Pinpoint the cell where the given text exists, returning its (X, Y) midpoint coordinate. 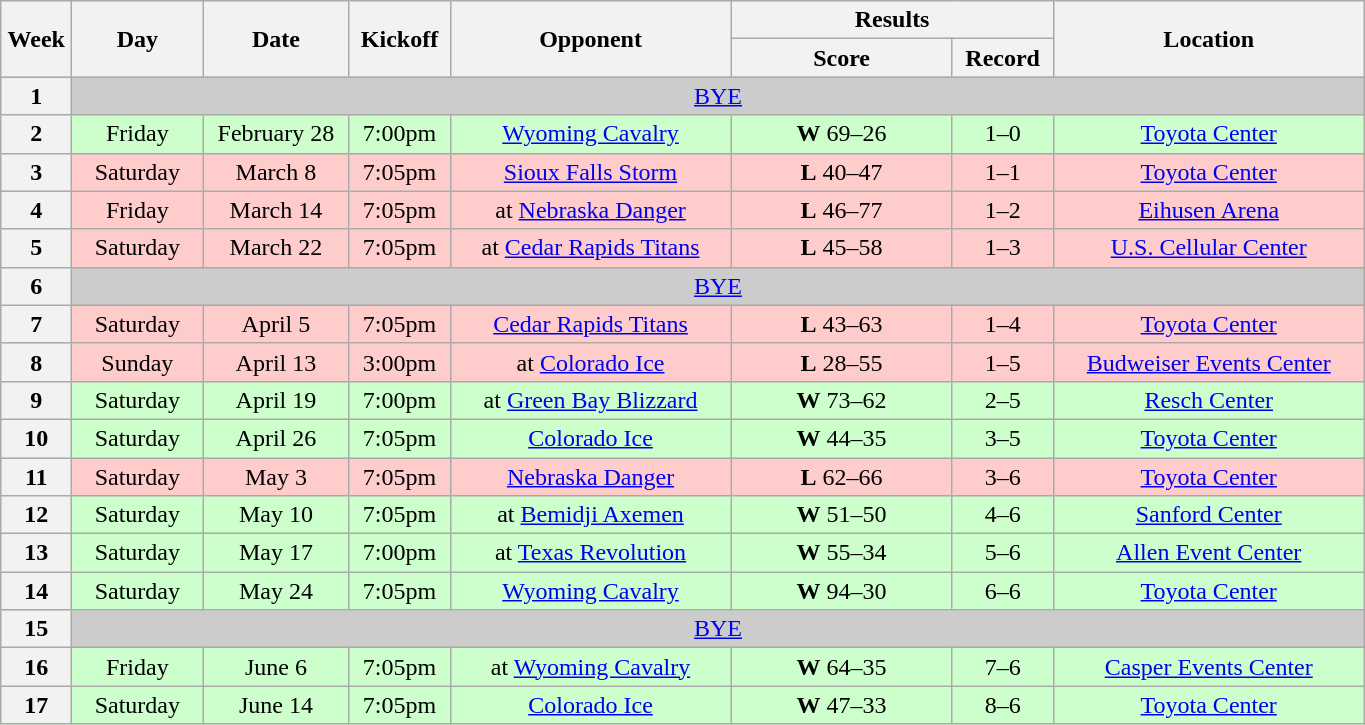
Sanford Center (1208, 515)
W 55–34 (842, 553)
L 45–58 (842, 248)
Sioux Falls Storm (590, 172)
February 28 (276, 134)
13 (36, 553)
6 (36, 286)
April 19 (276, 400)
W 51–50 (842, 515)
Kickoff (400, 39)
Opponent (590, 39)
Score (842, 58)
5 (36, 248)
L 46–77 (842, 210)
4–6 (1002, 515)
Allen Event Center (1208, 553)
3–5 (1002, 438)
Sunday (138, 362)
at Wyoming Cavalry (590, 667)
April 26 (276, 438)
May 3 (276, 477)
L 28–55 (842, 362)
L 43–63 (842, 324)
at Bemidji Axemen (590, 515)
Date (276, 39)
15 (36, 629)
W 94–30 (842, 591)
Day (138, 39)
June 6 (276, 667)
1–5 (1002, 362)
3:00pm (400, 362)
3–6 (1002, 477)
9 (36, 400)
6–6 (1002, 591)
1–0 (1002, 134)
Results (892, 20)
1–3 (1002, 248)
Cedar Rapids Titans (590, 324)
2–5 (1002, 400)
Week (36, 39)
L 62–66 (842, 477)
March 22 (276, 248)
4 (36, 210)
W 69–26 (842, 134)
3 (36, 172)
10 (36, 438)
12 (36, 515)
W 64–35 (842, 667)
May 10 (276, 515)
1–2 (1002, 210)
June 14 (276, 705)
at Green Bay Blizzard (590, 400)
17 (36, 705)
11 (36, 477)
U.S. Cellular Center (1208, 248)
April 5 (276, 324)
Casper Events Center (1208, 667)
Budweiser Events Center (1208, 362)
April 13 (276, 362)
at Nebraska Danger (590, 210)
Eihusen Arena (1208, 210)
5–6 (1002, 553)
May 24 (276, 591)
16 (36, 667)
14 (36, 591)
8–6 (1002, 705)
7 (36, 324)
7–6 (1002, 667)
8 (36, 362)
W 47–33 (842, 705)
at Cedar Rapids Titans (590, 248)
March 8 (276, 172)
Resch Center (1208, 400)
W 44–35 (842, 438)
Location (1208, 39)
2 (36, 134)
W 73–62 (842, 400)
Record (1002, 58)
at Colorado Ice (590, 362)
1 (36, 96)
L 40–47 (842, 172)
1–1 (1002, 172)
at Texas Revolution (590, 553)
1–4 (1002, 324)
March 14 (276, 210)
Nebraska Danger (590, 477)
May 17 (276, 553)
